Provide the [x, y] coordinate of the cell's center where the given text is located.  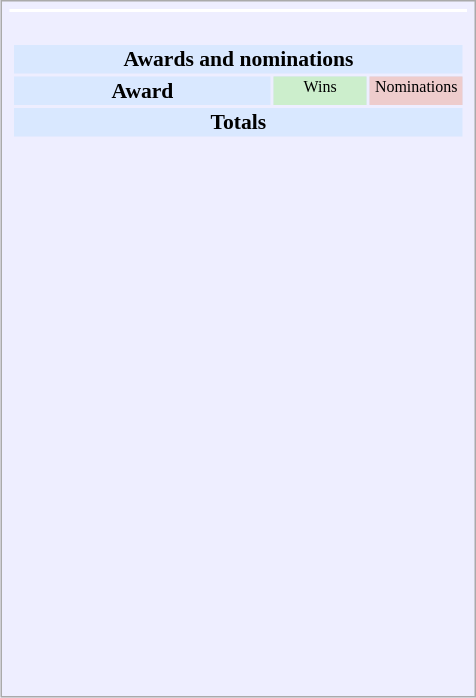
Wins [320, 90]
Awards and nominations [238, 59]
Nominations [416, 90]
Totals [238, 122]
Awards and nominations Award Wins Nominations Totals [239, 346]
Award [142, 90]
